Provide the (x, y) coordinate of the cell's center where the given text is located.  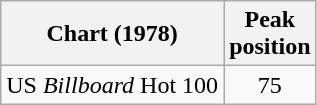
75 (270, 85)
US Billboard Hot 100 (112, 85)
Peakposition (270, 34)
Chart (1978) (112, 34)
